Detect which cell encompasses the target text, then output its (X, Y) center coordinate. 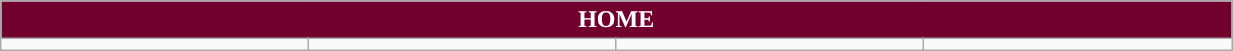
HOME (616, 20)
